For the text-containing cell, return its midpoint in (X, Y) coordinate format. 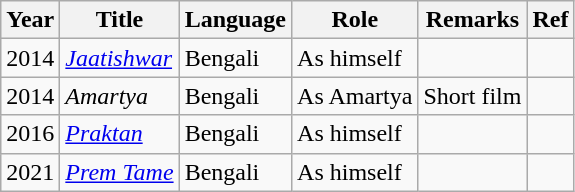
Ref (550, 20)
Amartya (120, 96)
Praktan (120, 134)
Role (355, 20)
Jaatishwar (120, 58)
Title (120, 20)
Language (235, 20)
2021 (30, 172)
Short film (472, 96)
2016 (30, 134)
Year (30, 20)
Prem Tame (120, 172)
As Amartya (355, 96)
Remarks (472, 20)
